Pinpoint the cell where the given text exists, returning its (x, y) midpoint coordinate. 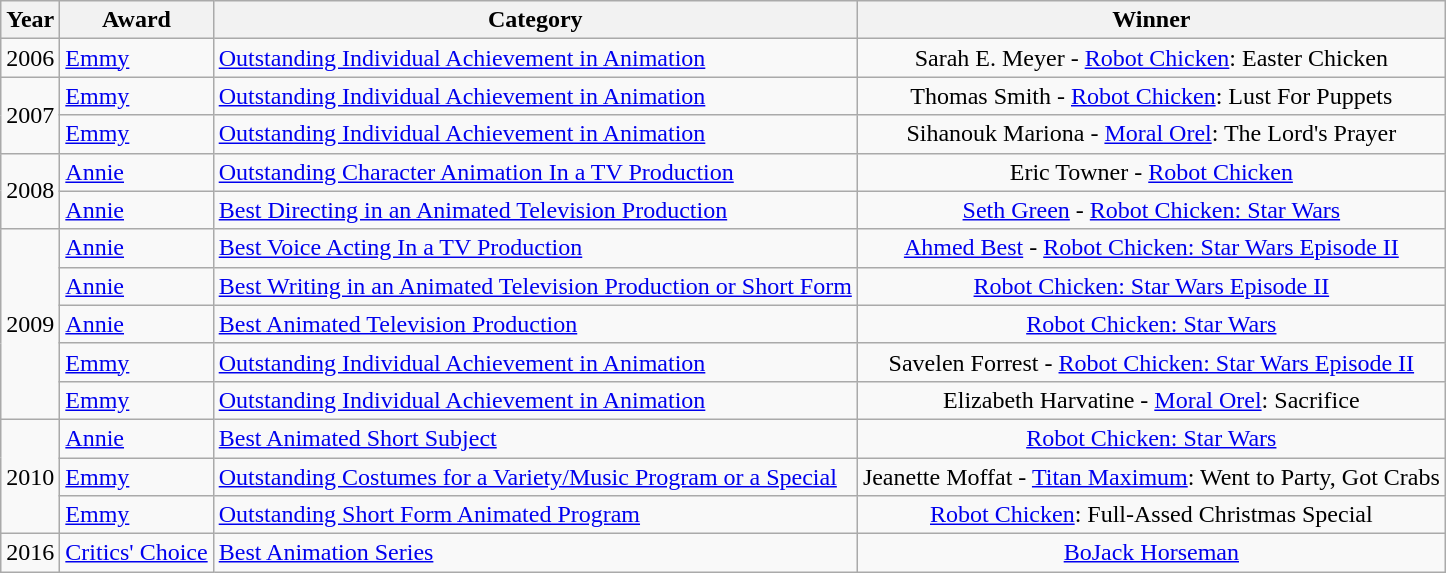
Outstanding Costumes for a Variety/Music Program or a Special (535, 477)
Robot Chicken: Star Wars Episode II (1151, 286)
Seth Green - Robot Chicken: Star Wars (1151, 210)
Savelen Forrest - Robot Chicken: Star Wars Episode II (1151, 362)
Sihanouk Mariona - Moral Orel: The Lord's Prayer (1151, 134)
Winner (1151, 20)
Thomas Smith - Robot Chicken: Lust For Puppets (1151, 96)
Elizabeth Harvatine - Moral Orel: Sacrifice (1151, 400)
Outstanding Character Animation In a TV Production (535, 172)
2016 (30, 553)
2010 (30, 476)
2007 (30, 115)
Outstanding Short Form Animated Program (535, 515)
Best Writing in an Animated Television Production or Short Form (535, 286)
Ahmed Best - Robot Chicken: Star Wars Episode II (1151, 248)
Best Voice Acting In a TV Production (535, 248)
Best Directing in an Animated Television Production (535, 210)
Robot Chicken: Full-Assed Christmas Special (1151, 515)
Award (136, 20)
Best Animated Short Subject (535, 438)
Category (535, 20)
Best Animation Series (535, 553)
Critics' Choice (136, 553)
Best Animated Television Production (535, 324)
Jeanette Moffat - Titan Maximum: Went to Party, Got Crabs (1151, 477)
2009 (30, 324)
BoJack Horseman (1151, 553)
2008 (30, 191)
Sarah E. Meyer - Robot Chicken: Easter Chicken (1151, 58)
Year (30, 20)
Eric Towner - Robot Chicken (1151, 172)
2006 (30, 58)
